Determine the (X, Y) coordinate at the center of the cell enclosing the given text.  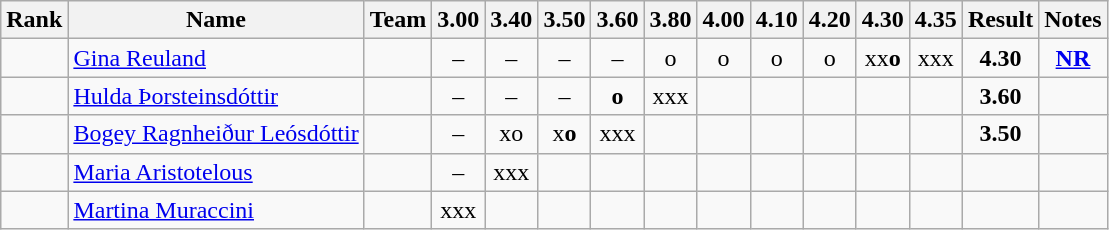
Martina Muraccini (216, 210)
4.20 (830, 20)
Notes (1073, 20)
3.00 (458, 20)
Rank (34, 20)
4.10 (776, 20)
3.40 (512, 20)
4.00 (724, 20)
Hulda Þorsteinsdóttir (216, 96)
4.35 (936, 20)
xxo (882, 58)
Maria Aristotelous (216, 172)
Name (216, 20)
Result (1000, 20)
Bogey Ragnheiður Leósdóttir (216, 134)
NR (1073, 58)
Gina Reuland (216, 58)
3.80 (670, 20)
Team (398, 20)
